Provide the [X, Y] coordinate of the cell's center where the given text is located.  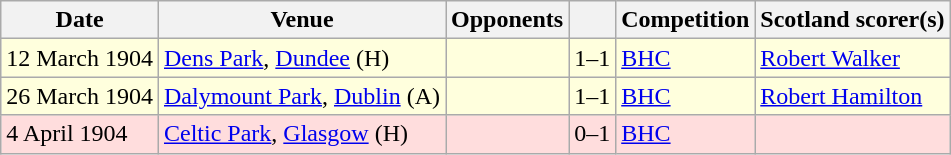
Opponents [508, 20]
0–1 [592, 134]
Robert Hamilton [852, 96]
26 March 1904 [80, 96]
12 March 1904 [80, 58]
Robert Walker [852, 58]
Date [80, 20]
Dalymount Park, Dublin (A) [302, 96]
Dens Park, Dundee (H) [302, 58]
Scotland scorer(s) [852, 20]
Competition [686, 20]
Venue [302, 20]
Celtic Park, Glasgow (H) [302, 134]
4 April 1904 [80, 134]
